Return the [x, y] coordinate for the center point of the cell that contains the specified text.  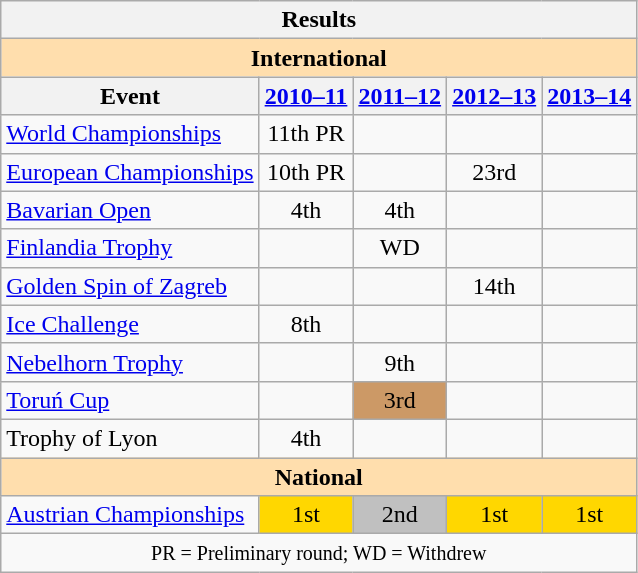
14th [494, 286]
Toruń Cup [130, 400]
2011–12 [400, 96]
WD [400, 248]
9th [400, 362]
11th PR [306, 134]
2nd [400, 515]
2013–14 [590, 96]
Ice Challenge [130, 324]
World Championships [130, 134]
PR = Preliminary round; WD = Withdrew [319, 553]
Nebelhorn Trophy [130, 362]
Austrian Championships [130, 515]
Finlandia Trophy [130, 248]
European Championships [130, 172]
2010–11 [306, 96]
Golden Spin of Zagreb [130, 286]
10th PR [306, 172]
3rd [400, 400]
Bavarian Open [130, 210]
International [319, 58]
Trophy of Lyon [130, 438]
2012–13 [494, 96]
Event [130, 96]
8th [306, 324]
National [319, 477]
23rd [494, 172]
Results [319, 20]
